Scan for the cell matching the given text and deliver its [X, Y] coordinate at center. 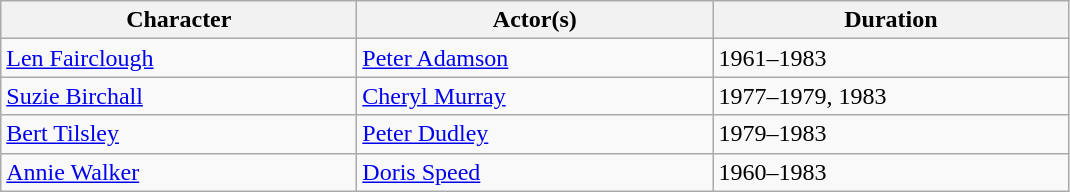
1977–1979, 1983 [891, 96]
Cheryl Murray [535, 96]
Suzie Birchall [179, 96]
Len Fairclough [179, 58]
Bert Tilsley [179, 134]
Doris Speed [535, 172]
Actor(s) [535, 20]
Duration [891, 20]
Character [179, 20]
Peter Dudley [535, 134]
1960–1983 [891, 172]
1979–1983 [891, 134]
1961–1983 [891, 58]
Peter Adamson [535, 58]
Annie Walker [179, 172]
